Identify which cell holds the provided text, then report its (x, y) central coordinate. 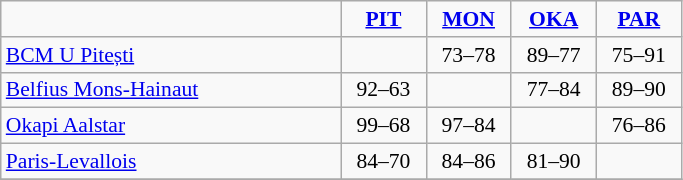
97–84 (468, 126)
BCM U Pitești (171, 55)
89–77 (554, 55)
PIT (384, 19)
MON (468, 19)
77–84 (554, 90)
92–63 (384, 90)
Paris-Levallois (171, 162)
84–86 (468, 162)
76–86 (638, 126)
75–91 (638, 55)
99–68 (384, 126)
Belfius Mons-Hainaut (171, 90)
OKA (554, 19)
84–70 (384, 162)
89–90 (638, 90)
81–90 (554, 162)
73–78 (468, 55)
Okapi Aalstar (171, 126)
PAR (638, 19)
